From the cell containing the given text, extract its center point as [x, y] coordinate. 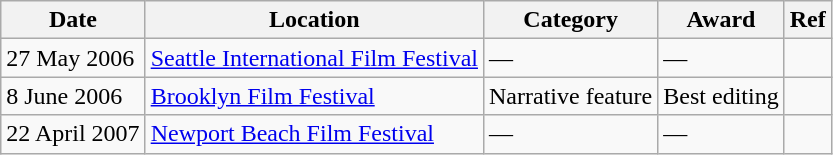
Award [721, 20]
Seattle International Film Festival [314, 58]
8 June 2006 [73, 96]
Newport Beach Film Festival [314, 134]
Narrative feature [570, 96]
Brooklyn Film Festival [314, 96]
Best editing [721, 96]
Category [570, 20]
27 May 2006 [73, 58]
Location [314, 20]
Ref [808, 20]
Date [73, 20]
22 April 2007 [73, 134]
